Detect which cell encompasses the target text, then output its (x, y) center coordinate. 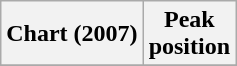
Peakposition (189, 34)
Chart (2007) (72, 34)
